Find where the given text appears and provide that cell's center as [x, y] coordinate. 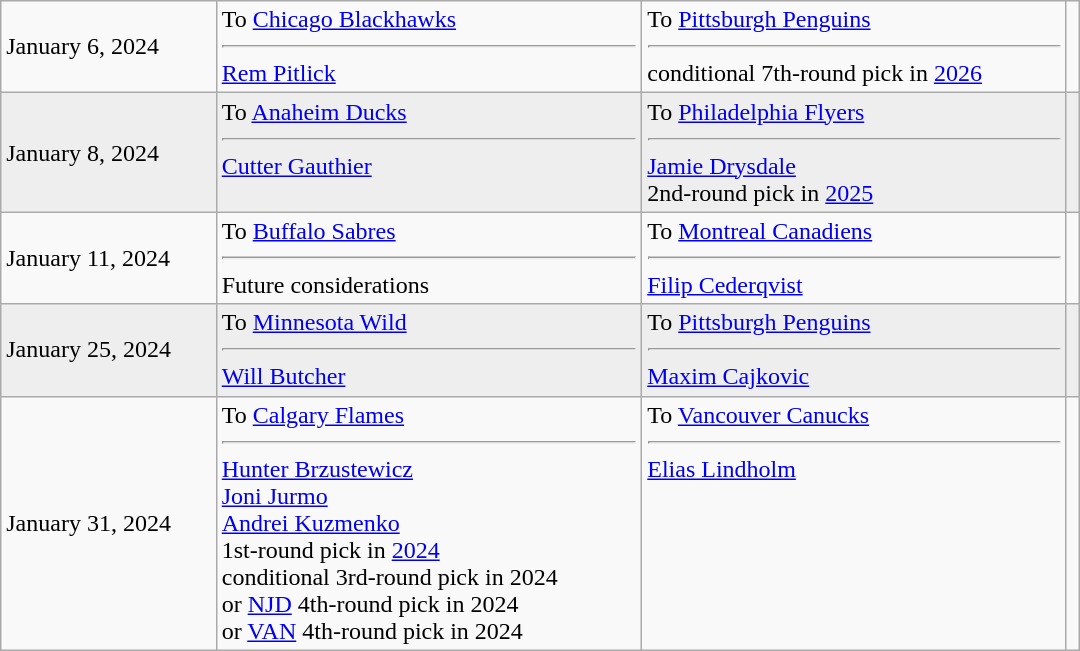
To Chicago BlackhawksRem Pitlick [429, 47]
To Philadelphia FlyersJamie Drysdale2nd-round pick in 2025 [854, 152]
To Vancouver CanucksElias Lindholm [854, 523]
To Montreal CanadiensFilip Cederqvist [854, 258]
January 6, 2024 [108, 47]
To Anaheim DucksCutter Gauthier [429, 152]
To Minnesota WildWill Butcher [429, 350]
To Buffalo SabresFuture considerations [429, 258]
To Pittsburgh PenguinsMaxim Cajkovic [854, 350]
January 8, 2024 [108, 152]
To Pittsburgh Penguinsconditional 7th-round pick in 2026 [854, 47]
January 11, 2024 [108, 258]
January 25, 2024 [108, 350]
January 31, 2024 [108, 523]
